For the text-containing cell, return its midpoint in [X, Y] coordinate format. 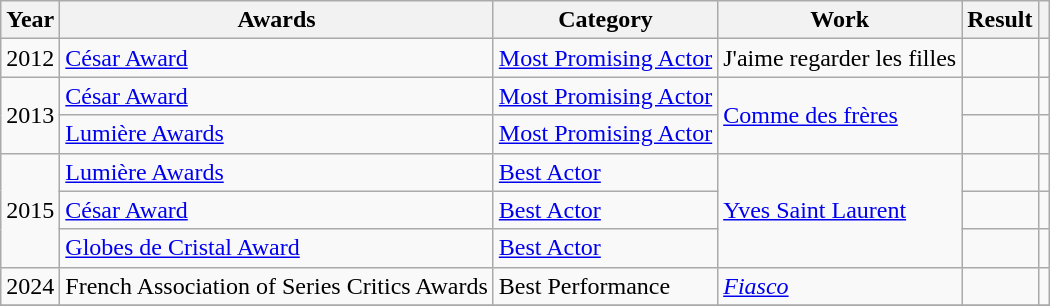
Awards [276, 20]
Year [30, 20]
2024 [30, 286]
Globes de Cristal Award [276, 248]
2015 [30, 210]
Category [605, 20]
Result [1000, 20]
2012 [30, 58]
French Association of Series Critics Awards [276, 286]
Comme des frères [840, 115]
2013 [30, 115]
Work [840, 20]
Fiasco [840, 286]
Best Performance [605, 286]
J'aime regarder les filles [840, 58]
Yves Saint Laurent [840, 210]
